Return the [x, y] coordinate for the center point of the cell that contains the specified text.  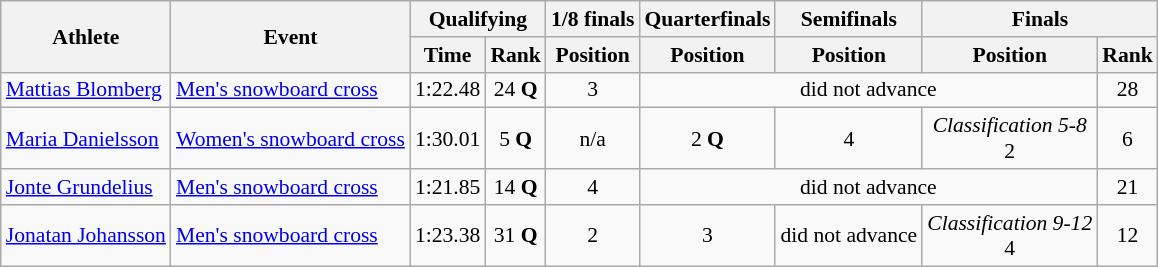
Women's snowboard cross [290, 138]
1/8 finals [592, 19]
Athlete [86, 36]
21 [1128, 187]
Classification 9-124 [1010, 236]
5 Q [516, 138]
12 [1128, 236]
Jonte Grundelius [86, 187]
Maria Danielsson [86, 138]
31 Q [516, 236]
Classification 5-82 [1010, 138]
Quarterfinals [707, 19]
6 [1128, 138]
2 Q [707, 138]
2 [592, 236]
28 [1128, 90]
Mattias Blomberg [86, 90]
1:23.38 [448, 236]
n/a [592, 138]
1:22.48 [448, 90]
Time [448, 55]
1:30.01 [448, 138]
Finals [1040, 19]
Semifinals [848, 19]
24 Q [516, 90]
Jonatan Johansson [86, 236]
14 Q [516, 187]
1:21.85 [448, 187]
Qualifying [478, 19]
Event [290, 36]
